Identify which cell holds the provided text, then report its [x, y] central coordinate. 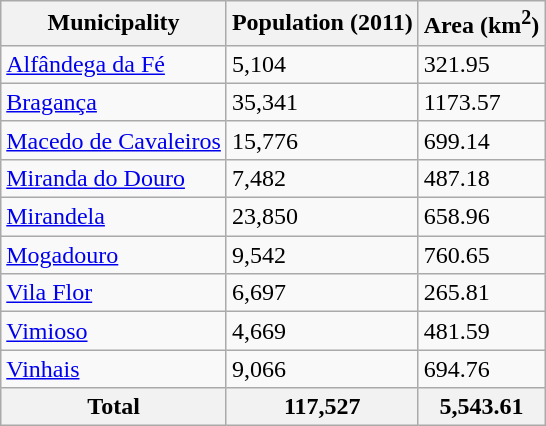
9,066 [322, 369]
Total [114, 407]
117,527 [322, 407]
Mogadouro [114, 255]
4,669 [322, 331]
694.76 [482, 369]
Macedo de Cavaleiros [114, 140]
23,850 [322, 217]
15,776 [322, 140]
Population (2011) [322, 24]
658.96 [482, 217]
487.18 [482, 178]
35,341 [322, 102]
Alfândega da Fé [114, 64]
Bragança [114, 102]
7,482 [322, 178]
321.95 [482, 64]
Area (km2) [482, 24]
699.14 [482, 140]
Municipality [114, 24]
6,697 [322, 293]
5,104 [322, 64]
760.65 [482, 255]
Mirandela [114, 217]
1173.57 [482, 102]
Miranda do Douro [114, 178]
481.59 [482, 331]
Vila Flor [114, 293]
265.81 [482, 293]
9,542 [322, 255]
5,543.61 [482, 407]
Vimioso [114, 331]
Vinhais [114, 369]
